Return [X, Y] of the center of cell containing provided text 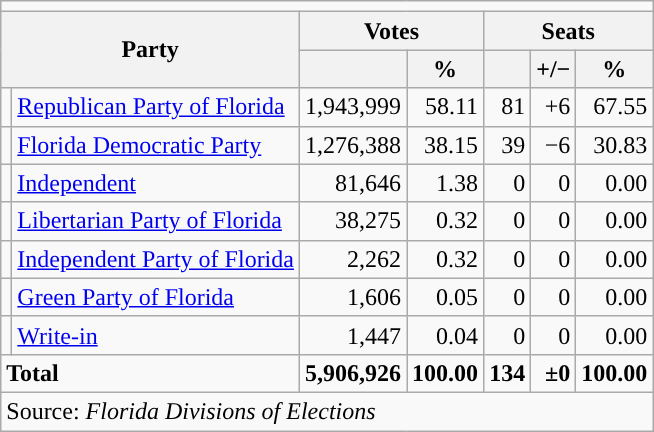
39 [508, 145]
67.55 [614, 107]
1,606 [352, 297]
Write-in [156, 335]
Republican Party of Florida [156, 107]
Independent Party of Florida [156, 259]
1,943,999 [352, 107]
+/− [554, 69]
−6 [554, 145]
134 [508, 373]
5,906,926 [352, 373]
0.04 [446, 335]
Florida Democratic Party [156, 145]
38,275 [352, 221]
2,262 [352, 259]
Independent [156, 183]
1,447 [352, 335]
81,646 [352, 183]
Libertarian Party of Florida [156, 221]
Party [150, 50]
58.11 [446, 107]
38.15 [446, 145]
Total [150, 373]
1,276,388 [352, 145]
Source: Florida Divisions of Elections [327, 411]
1.38 [446, 183]
81 [508, 107]
30.83 [614, 145]
±0 [554, 373]
+6 [554, 107]
Votes [391, 31]
Green Party of Florida [156, 297]
0.05 [446, 297]
Seats [568, 31]
